Provide the [X, Y] coordinate of the cell's center where the given text is located.  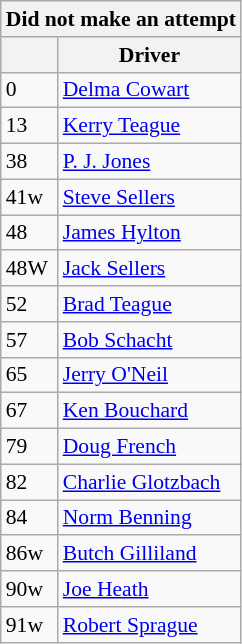
67 [30, 411]
Butch Gilliland [150, 554]
Jack Sellers [150, 269]
Brad Teague [150, 304]
38 [30, 162]
90w [30, 589]
Jerry O'Neil [150, 375]
Ken Bouchard [150, 411]
79 [30, 447]
13 [30, 126]
P. J. Jones [150, 162]
82 [30, 482]
65 [30, 375]
41w [30, 197]
Steve Sellers [150, 197]
86w [30, 554]
Robert Sprague [150, 625]
Driver [150, 55]
Doug French [150, 447]
52 [30, 304]
57 [30, 340]
Norm Benning [150, 518]
Charlie Glotzbach [150, 482]
48W [30, 269]
James Hylton [150, 233]
91w [30, 625]
0 [30, 90]
48 [30, 233]
Did not make an attempt [121, 19]
Bob Schacht [150, 340]
Joe Heath [150, 589]
Kerry Teague [150, 126]
Delma Cowart [150, 90]
84 [30, 518]
